Capture the cell that displays the provided text and extract its (X, Y) central coordinate. 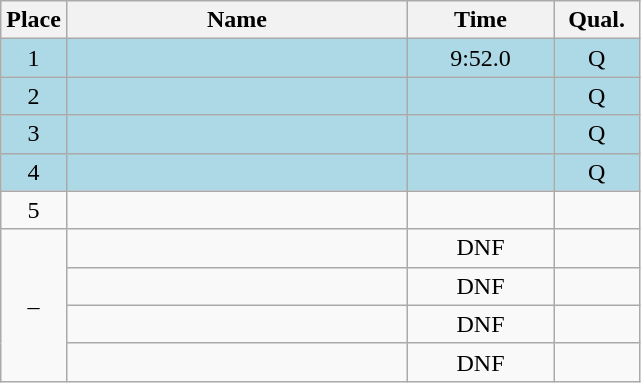
Qual. (597, 20)
2 (34, 96)
9:52.0 (481, 58)
Place (34, 20)
– (34, 305)
Time (481, 20)
3 (34, 134)
4 (34, 172)
5 (34, 210)
1 (34, 58)
Name (236, 20)
